Extract the [x, y] coordinate from the center of the cell holding the provided text.  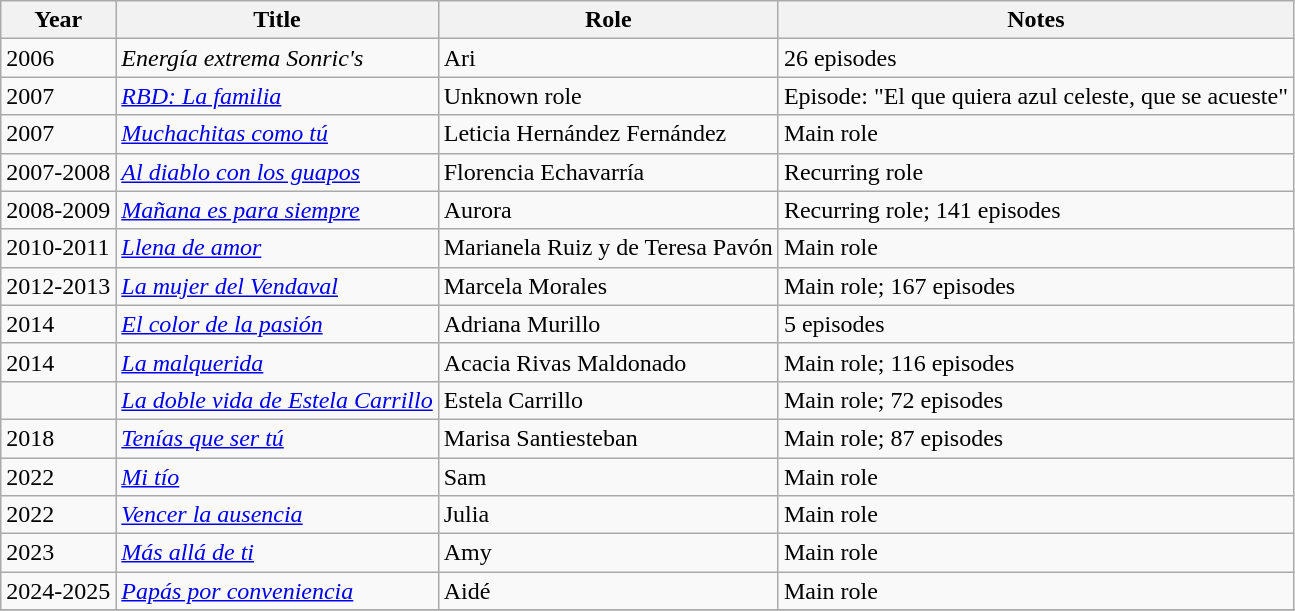
La doble vida de Estela Carrillo [277, 400]
Adriana Murillo [608, 324]
Aidé [608, 591]
Mi tío [277, 477]
2024-2025 [58, 591]
Title [277, 20]
Julia [608, 515]
Recurring role [1036, 172]
Main role; 167 episodes [1036, 286]
La mujer del Vendaval [277, 286]
Sam [608, 477]
Muchachitas como tú [277, 134]
2008-2009 [58, 210]
2018 [58, 438]
Ari [608, 58]
Llena de amor [277, 248]
2012-2013 [58, 286]
Role [608, 20]
Main role; 116 episodes [1036, 362]
El color de la pasión [277, 324]
Energía extrema Sonric's [277, 58]
Leticia Hernández Fernández [608, 134]
2010-2011 [58, 248]
Florencia Echavarría [608, 172]
Episode: "El que quiera azul celeste, que se acueste" [1036, 96]
Tenías que ser tú [277, 438]
Recurring role; 141 episodes [1036, 210]
2006 [58, 58]
Aurora [608, 210]
RBD: La familia [277, 96]
Papás por conveniencia [277, 591]
Main role; 87 episodes [1036, 438]
Vencer la ausencia [277, 515]
Al diablo con los guapos [277, 172]
5 episodes [1036, 324]
Year [58, 20]
2007-2008 [58, 172]
Unknown role [608, 96]
Notes [1036, 20]
Estela Carrillo [608, 400]
Marcela Morales [608, 286]
2023 [58, 553]
Marisa Santiesteban [608, 438]
Marianela Ruiz y de Teresa Pavón [608, 248]
Más allá de ti [277, 553]
Main role; 72 episodes [1036, 400]
Mañana es para siempre [277, 210]
26 episodes [1036, 58]
Amy [608, 553]
La malquerida [277, 362]
Acacia Rivas Maldonado [608, 362]
